Output the (x, y) coordinate of the center of the cell containing the given text.  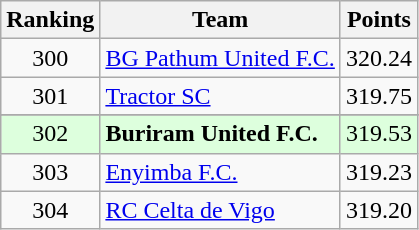
Tractor SC (220, 96)
319.75 (378, 96)
304 (50, 210)
320.24 (378, 58)
Points (378, 20)
319.53 (378, 134)
BG Pathum United F.C. (220, 58)
RC Celta de Vigo (220, 210)
Buriram United F.C. (220, 134)
302 (50, 134)
Team (220, 20)
303 (50, 172)
Ranking (50, 20)
301 (50, 96)
300 (50, 58)
319.20 (378, 210)
Enyimba F.C. (220, 172)
319.23 (378, 172)
